Provide the [X, Y] coordinate of the cell's center where the given text is located.  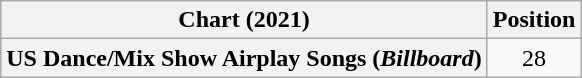
Chart (2021) [244, 20]
US Dance/Mix Show Airplay Songs (Billboard) [244, 58]
28 [534, 58]
Position [534, 20]
